Return the [x, y] coordinate for the center point of the cell that contains the specified text.  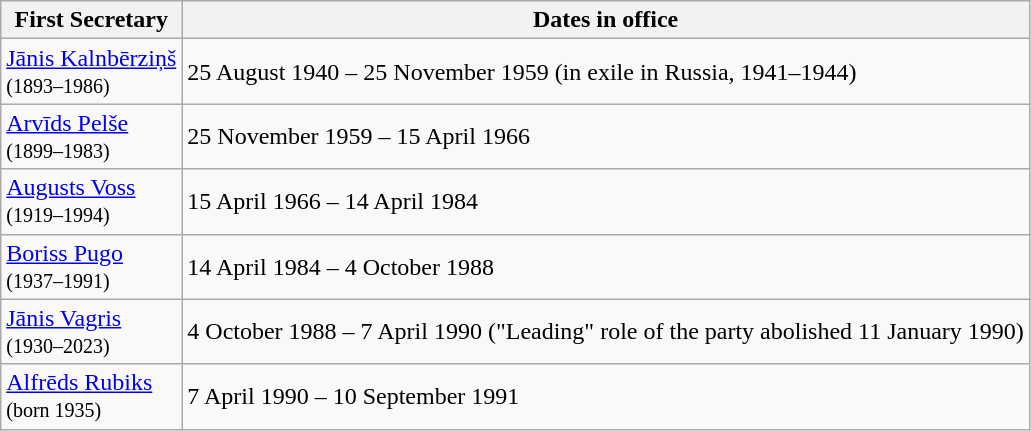
25 November 1959 – 15 April 1966 [606, 136]
Alfrēds Rubiks(born 1935) [92, 396]
14 April 1984 – 4 October 1988 [606, 266]
Jānis Vagris(1930–2023) [92, 332]
7 April 1990 – 10 September 1991 [606, 396]
4 October 1988 – 7 April 1990 ("Leading" role of the party abolished 11 January 1990) [606, 332]
Jānis Kalnbērziņš(1893–1986) [92, 72]
Boriss Pugo(1937–1991) [92, 266]
First Secretary [92, 20]
15 April 1966 – 14 April 1984 [606, 202]
25 August 1940 – 25 November 1959 (in exile in Russia, 1941–1944) [606, 72]
Augusts Voss(1919–1994) [92, 202]
Dates in office [606, 20]
Arvīds Pelše(1899–1983) [92, 136]
